Pinpoint the cell where the given text exists, returning its [X, Y] midpoint coordinate. 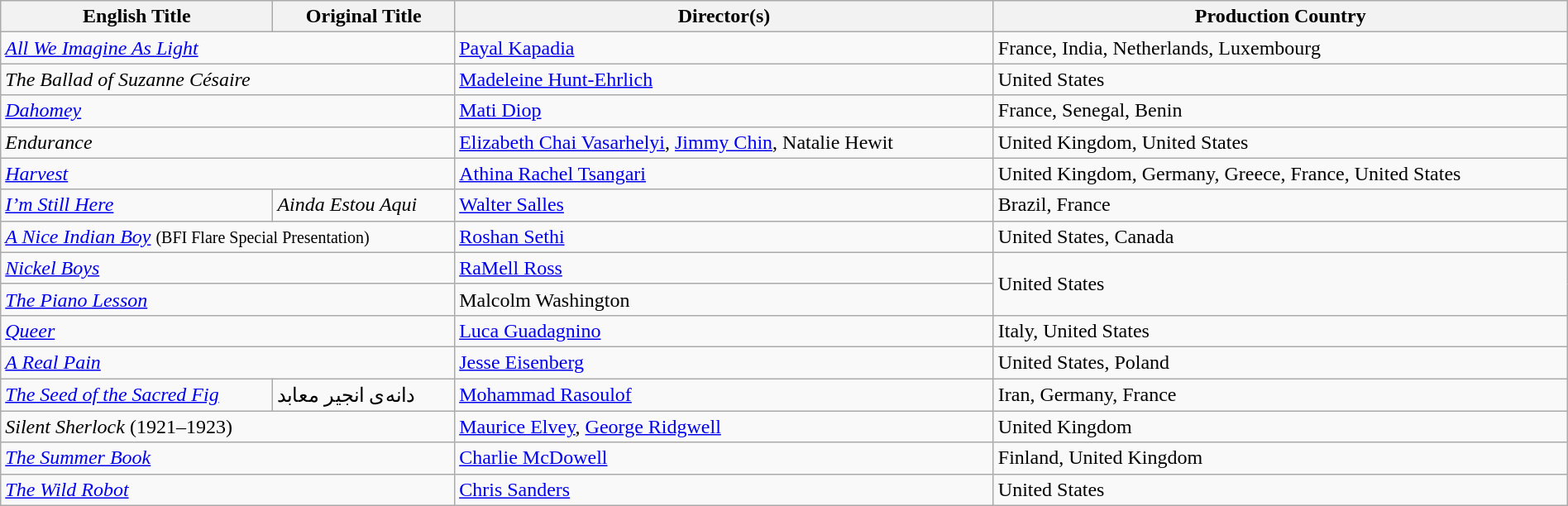
Harvest [228, 174]
Finland, United Kingdom [1280, 458]
Athina Rachel Tsangari [724, 174]
United Kingdom, United States [1280, 142]
Director(s) [724, 17]
Brazil, France [1280, 205]
Italy, United States [1280, 331]
Production Country [1280, 17]
Madeleine Hunt-Ehrlich [724, 79]
France, India, Netherlands, Luxembourg [1280, 48]
A Real Pain [228, 362]
Original Title [364, 17]
Payal Kapadia [724, 48]
English Title [137, 17]
Luca Guadagnino [724, 331]
The Seed of the Sacred Fig [137, 395]
I’m Still Here [137, 205]
Endurance [228, 142]
The Ballad of Suzanne Césaire [228, 79]
Charlie McDowell [724, 458]
Dahomey [228, 111]
All We Imagine As Light [228, 48]
Silent Sherlock (1921–1923) [228, 427]
Iran, Germany, France [1280, 395]
United States, Poland [1280, 362]
United Kingdom [1280, 427]
United States, Canada [1280, 236]
Roshan Sethi [724, 236]
Jesse Eisenberg [724, 362]
دانه‌ی انجیر معابد [364, 395]
The Wild Robot [228, 489]
RaMell Ross [724, 268]
Mohammad Rasoulof [724, 395]
A Nice Indian Boy (BFI Flare Special Presentation) [228, 236]
The Summer Book [228, 458]
Malcolm Washington [724, 299]
Elizabeth Chai Vasarhelyi, Jimmy Chin, Natalie Hewit [724, 142]
The Piano Lesson [228, 299]
Nickel Boys [228, 268]
Ainda Estou Aqui [364, 205]
Mati Diop [724, 111]
Chris Sanders [724, 489]
Maurice Elvey, George Ridgwell [724, 427]
Walter Salles [724, 205]
United Kingdom, Germany, Greece, France, United States [1280, 174]
France, Senegal, Benin [1280, 111]
Queer [228, 331]
